Capture the cell that displays the provided text and extract its [X, Y] central coordinate. 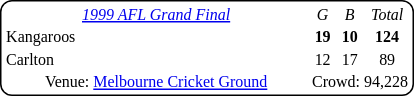
G [323, 14]
17 [350, 60]
12 [323, 60]
B [350, 14]
124 [388, 37]
Kangaroos [156, 37]
Total [388, 14]
1999 AFL Grand Final [156, 14]
10 [350, 37]
Carlton [156, 60]
89 [388, 60]
19 [323, 37]
Crowd: 94,228 [360, 82]
Venue: Melbourne Cricket Ground [156, 82]
